Locate the cell with the specified text and output its (x, y) center coordinate. 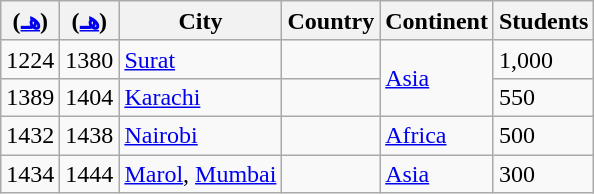
1444 (90, 173)
1389 (30, 97)
Africa (437, 135)
1380 (90, 59)
500 (543, 135)
1432 (30, 135)
Students (543, 21)
Surat (200, 59)
City (200, 21)
550 (543, 97)
1434 (30, 173)
1404 (90, 97)
Nairobi (200, 135)
Marol, Mumbai (200, 173)
Continent (437, 21)
Country (331, 21)
Karachi (200, 97)
1,000 (543, 59)
1438 (90, 135)
1224 (30, 59)
300 (543, 173)
